From the cell containing the given text, extract its center point as (X, Y) coordinate. 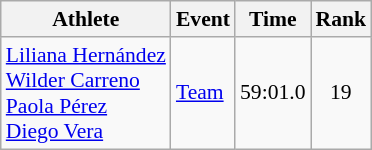
Athlete (86, 19)
Liliana HernándezWilder CarrenoPaola PérezDiego Vera (86, 93)
Team (203, 93)
Rank (340, 19)
Time (272, 19)
Event (203, 19)
19 (340, 93)
59:01.0 (272, 93)
